Find where the given text appears and provide that cell's center as (x, y) coordinate. 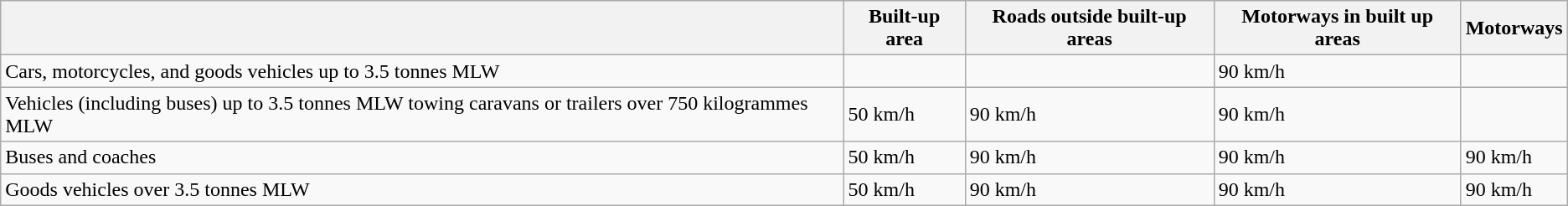
Cars, motorcycles, and goods vehicles up to 3.5 tonnes MLW (422, 71)
Roads outside built-up areas (1089, 28)
Vehicles (including buses) up to 3.5 tonnes MLW towing caravans or trailers over 750 kilogrammes MLW (422, 114)
Goods vehicles over 3.5 tonnes MLW (422, 189)
Built-up area (905, 28)
Buses and coaches (422, 157)
Motorways in built up areas (1337, 28)
Motorways (1514, 28)
